Capture the cell that displays the provided text and extract its (x, y) central coordinate. 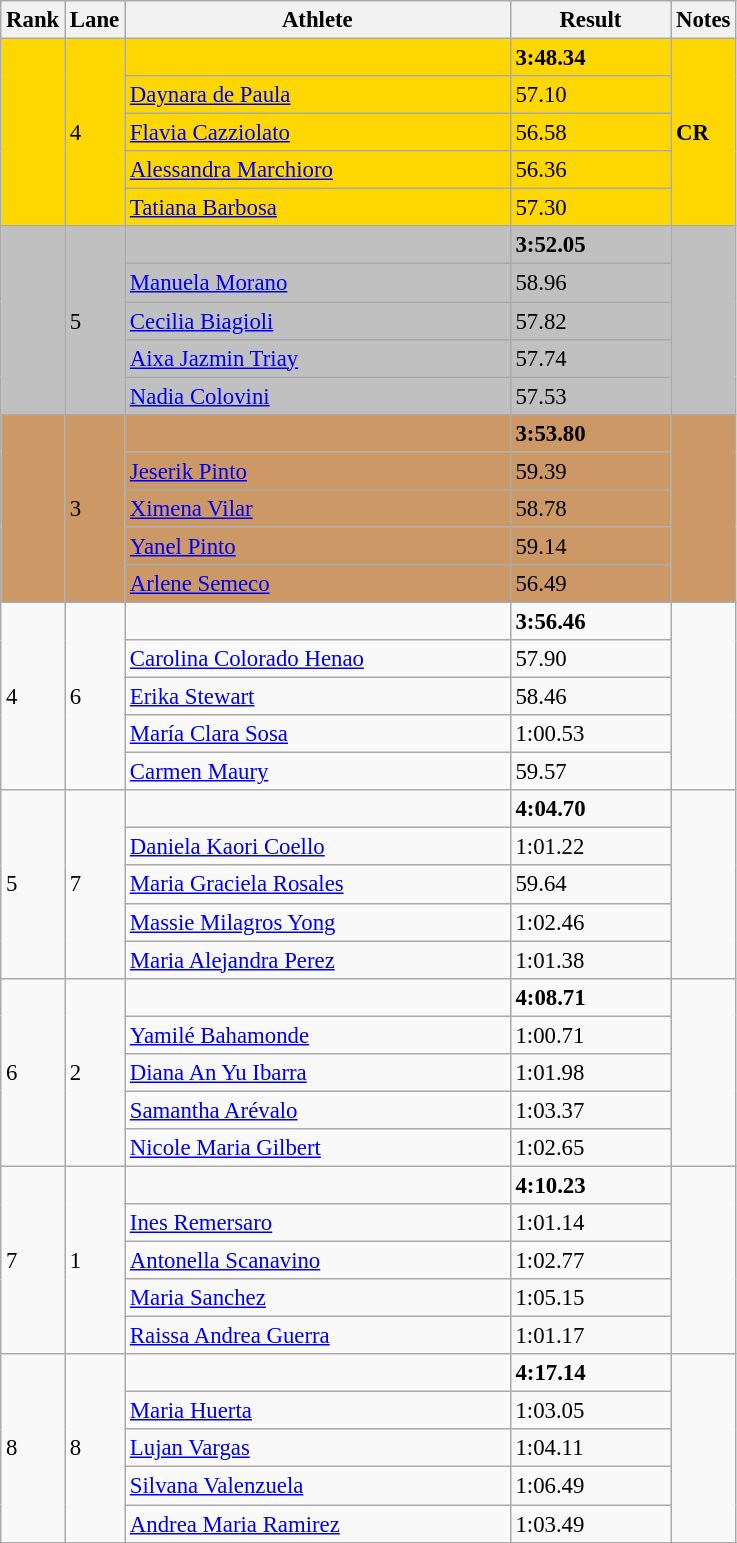
58.46 (590, 697)
59.64 (590, 885)
Maria Huerta (318, 1411)
Daynara de Paula (318, 95)
Yanel Pinto (318, 546)
Carmen Maury (318, 772)
1:01.98 (590, 1073)
1:00.53 (590, 734)
2 (95, 1072)
1:02.77 (590, 1261)
58.96 (590, 283)
CR (704, 133)
Notes (704, 20)
Aixa Jazmin Triay (318, 358)
1:02.65 (590, 1148)
59.14 (590, 546)
Silvana Valenzuela (318, 1486)
57.74 (590, 358)
1:01.38 (590, 960)
Ximena Vilar (318, 509)
Jeserik Pinto (318, 471)
Athlete (318, 20)
3:48.34 (590, 58)
Flavia Cazziolato (318, 133)
Nicole Maria Gilbert (318, 1148)
1:03.49 (590, 1524)
57.53 (590, 396)
1:02.46 (590, 922)
59.57 (590, 772)
Result (590, 20)
Maria Sanchez (318, 1298)
58.78 (590, 509)
1:01.17 (590, 1336)
Samantha Arévalo (318, 1110)
Arlene Semeco (318, 584)
Alessandra Marchioro (318, 170)
57.30 (590, 208)
Rank (33, 20)
Nadia Colovini (318, 396)
Carolina Colorado Henao (318, 659)
1:03.05 (590, 1411)
1:03.37 (590, 1110)
Lane (95, 20)
1:05.15 (590, 1298)
56.49 (590, 584)
1 (95, 1260)
59.39 (590, 471)
57.10 (590, 95)
4:08.71 (590, 997)
4:17.14 (590, 1373)
57.82 (590, 321)
57.90 (590, 659)
Lujan Vargas (318, 1449)
1:01.22 (590, 847)
Tatiana Barbosa (318, 208)
4:10.23 (590, 1185)
4:04.70 (590, 809)
Maria Graciela Rosales (318, 885)
Erika Stewart (318, 697)
Cecilia Biagioli (318, 321)
Raissa Andrea Guerra (318, 1336)
Diana An Yu Ibarra (318, 1073)
3:52.05 (590, 245)
1:04.11 (590, 1449)
56.36 (590, 170)
Manuela Morano (318, 283)
María Clara Sosa (318, 734)
1:06.49 (590, 1486)
Massie Milagros Yong (318, 922)
Ines Remersaro (318, 1223)
3 (95, 508)
Antonella Scanavino (318, 1261)
Andrea Maria Ramirez (318, 1524)
Daniela Kaori Coello (318, 847)
3:53.80 (590, 433)
Yamilé Bahamonde (318, 1035)
1:01.14 (590, 1223)
56.58 (590, 133)
1:00.71 (590, 1035)
Maria Alejandra Perez (318, 960)
3:56.46 (590, 621)
